Capture the cell that displays the provided text and extract its [X, Y] central coordinate. 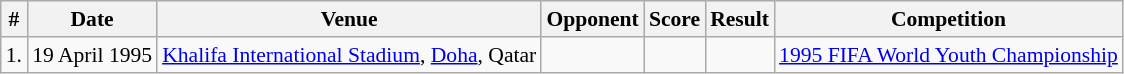
Result [740, 19]
Opponent [592, 19]
1. [14, 55]
Date [92, 19]
# [14, 19]
1995 FIFA World Youth Championship [948, 55]
Competition [948, 19]
Venue [349, 19]
Khalifa International Stadium, Doha, Qatar [349, 55]
Score [674, 19]
19 April 1995 [92, 55]
